Pinpoint the cell where the given text exists, returning its [X, Y] midpoint coordinate. 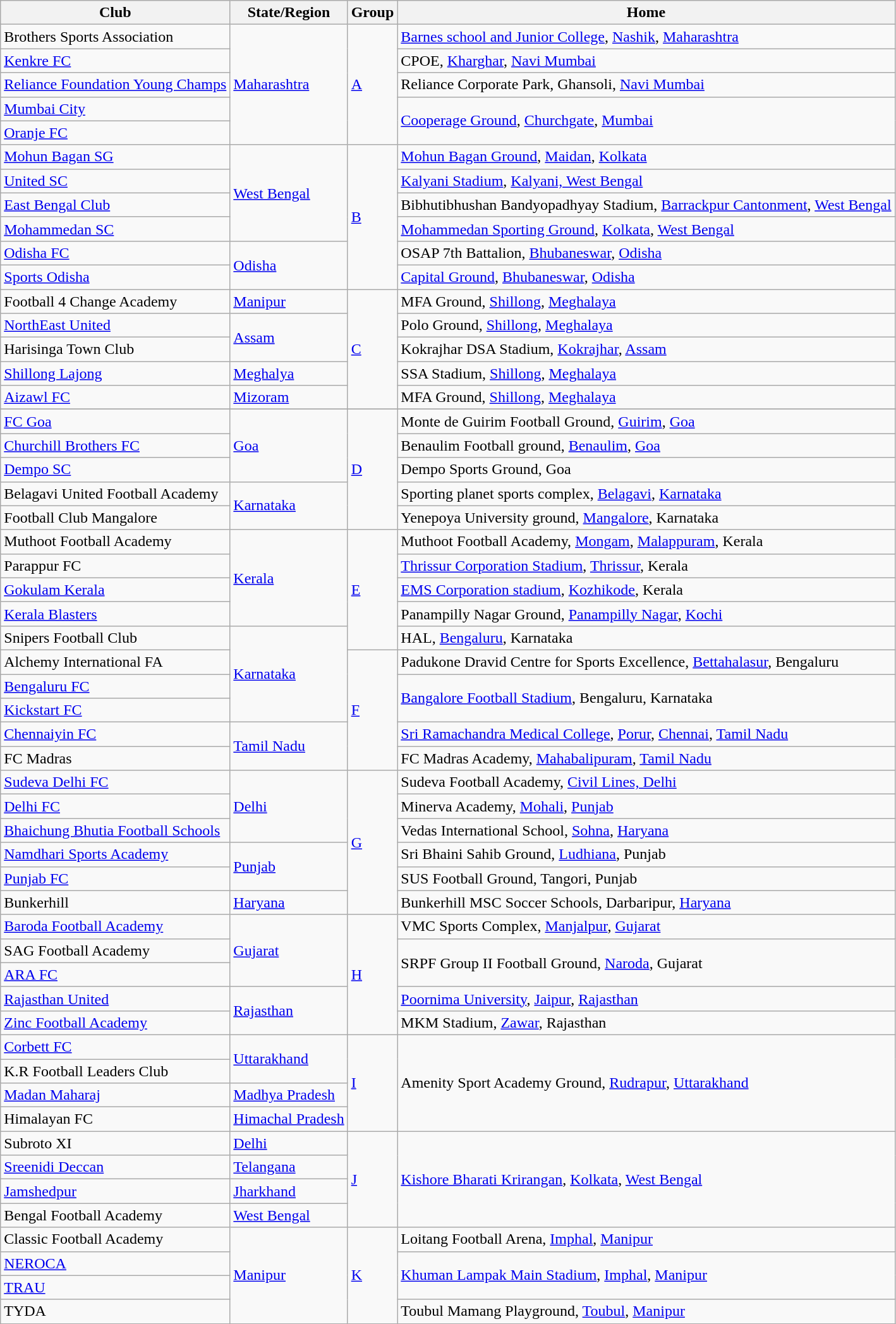
FC Madras [115, 758]
Bengaluru FC [115, 686]
TYDA [115, 1311]
Classic Football Academy [115, 1239]
C [373, 349]
Meghalya [289, 374]
FC Goa [115, 422]
Kickstart FC [115, 710]
Parappur FC [115, 566]
Jamshedpur [115, 1191]
Bangalore Football Stadium, Bengaluru, Karnataka [646, 698]
Kokrajhar DSA Stadium, Kokrajhar, Assam [646, 349]
SSA Stadium, Shillong, Meghalaya [646, 374]
Sporting planet sports complex, Belagavi, Karnataka [646, 494]
Mizoram [289, 398]
A [373, 85]
Padukone Dravid Centre for Sports Excellence, Bettahalasur, Bengaluru [646, 662]
Thrissur Corporation Stadium, Thrissur, Kerala [646, 566]
Rajasthan [289, 1011]
Churchill Brothers FC [115, 446]
Chennaiyin FC [115, 734]
Reliance Foundation Young Champs [115, 85]
Goa [289, 446]
FC Madras Academy, Mahabalipuram, Tamil Nadu [646, 758]
Tamil Nadu [289, 746]
Polo Ground, Shillong, Meghalaya [646, 325]
Kalyani Stadium, Kalyani, West Bengal [646, 181]
Oranje FC [115, 133]
Jharkhand [289, 1191]
State/Region [289, 13]
Bunkerhill [115, 902]
SUS Football Ground, Tangori, Punjab [646, 878]
Mohammedan Sporting Ground, Kolkata, West Bengal [646, 229]
Khuman Lampak Main Stadium, Imphal, Manipur [646, 1275]
Capital Ground, Bhubaneswar, Odisha [646, 277]
Reliance Corporate Park, Ghansoli, Navi Mumbai [646, 85]
Kerala Blasters [115, 614]
Muthoot Football Academy, Mongam, Malappuram, Kerala [646, 542]
MKM Stadium, Zawar, Rajasthan [646, 1023]
Bibhutibhushan Bandyopadhyay Stadium, Barrackpur Cantonment, West Bengal [646, 205]
D [373, 470]
Odisha [289, 265]
Cooperage Ground, Churchgate, Mumbai [646, 121]
Toubul Mamang Playground, Toubul, Manipur [646, 1311]
Mumbai City [115, 109]
Corbett FC [115, 1047]
Punjab [289, 866]
Madhya Pradesh [289, 1095]
HAL, Bengaluru, Karnataka [646, 638]
Himalayan FC [115, 1119]
Poornima University, Jaipur, Rajasthan [646, 999]
EMS Corporation stadium, Kozhikode, Kerala [646, 590]
I [373, 1083]
K [373, 1275]
Group [373, 13]
Belagavi United Football Academy [115, 494]
K.R Football Leaders Club [115, 1071]
TRAU [115, 1287]
Amenity Sport Academy Ground, Rudrapur, Uttarakhand [646, 1083]
Dempo Sports Ground, Goa [646, 470]
Bengal Football Academy [115, 1215]
Brothers Sports Association [115, 37]
Vedas International School, Sohna, Haryana [646, 830]
SRPF Group II Football Ground, Naroda, Gujarat [646, 963]
Punjab FC [115, 878]
Benaulim Football ground, Benaulim, Goa [646, 446]
Haryana [289, 902]
NEROCA [115, 1263]
Harisinga Town Club [115, 349]
Football Club Mangalore [115, 518]
Zinc Football Academy [115, 1023]
J [373, 1179]
East Bengal Club [115, 205]
NorthEast United [115, 325]
F [373, 710]
Loitang Football Arena, Imphal, Manipur [646, 1239]
Odisha FC [115, 253]
Assam [289, 337]
Kerala [289, 578]
Uttarakhand [289, 1059]
Subroto XI [115, 1143]
Baroda Football Academy [115, 926]
VMC Sports Complex, Manjalpur, Gujarat [646, 926]
Himachal Pradesh [289, 1119]
Delhi FC [115, 806]
Panampilly Nagar Ground, Panampilly Nagar, Kochi [646, 614]
Mohun Bagan Ground, Maidan, Kolkata [646, 157]
Sudeva Delhi FC [115, 782]
Namdhari Sports Academy [115, 854]
Football 4 Change Academy [115, 301]
B [373, 217]
Kishore Bharati Krirangan, Kolkata, West Bengal [646, 1179]
Monte de Guirim Football Ground, Guirim, Goa [646, 422]
Sreenidi Deccan [115, 1167]
Sports Odisha [115, 277]
G [373, 842]
Dempo SC [115, 470]
Mohammedan SC [115, 229]
Barnes school and Junior College, Nashik, Maharashtra [646, 37]
Bhaichung Bhutia Football Schools [115, 830]
ARA FC [115, 975]
OSAP 7th Battalion, Bhubaneswar, Odisha [646, 253]
Club [115, 13]
Snipers Football Club [115, 638]
Gokulam Kerala [115, 590]
E [373, 590]
Home [646, 13]
Sri Bhaini Sahib Ground, Ludhiana, Punjab [646, 854]
Muthoot Football Academy [115, 542]
Sri Ramachandra Medical College, Porur, Chennai, Tamil Nadu [646, 734]
United SC [115, 181]
Mohun Bagan SG [115, 157]
Yenepoya University ground, Mangalore, Karnataka [646, 518]
Gujarat [289, 950]
Alchemy International FA [115, 662]
SAG Football Academy [115, 950]
Shillong Lajong [115, 374]
Kenkre FC [115, 61]
Sudeva Football Academy, Civil Lines, Delhi [646, 782]
Aizawl FC [115, 398]
Minerva Academy, Mohali, Punjab [646, 806]
H [373, 975]
Bunkerhill MSC Soccer Schools, Darbaripur, Haryana [646, 902]
Rajasthan United [115, 999]
Maharashtra [289, 85]
CPOE, Kharghar, Navi Mumbai [646, 61]
Telangana [289, 1167]
Madan Maharaj [115, 1095]
